Identify which cell holds the provided text, then report its [X, Y] central coordinate. 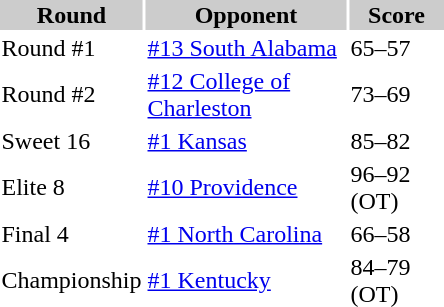
65–57 [396, 48]
Sweet 16 [72, 141]
#1 North Carolina [246, 234]
Final 4 [72, 234]
Round #1 [72, 48]
#12 College of Charleston [246, 94]
85–82 [396, 141]
Round [72, 15]
#13 South Alabama [246, 48]
Score [396, 15]
Opponent [246, 15]
#1 Kansas [246, 141]
Elite 8 [72, 188]
73–69 [396, 94]
96–92 (OT) [396, 188]
Round #2 [72, 94]
66–58 [396, 234]
#10 Providence [246, 188]
